Identify which cell holds the provided text, then report its [x, y] central coordinate. 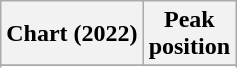
Chart (2022) [72, 34]
Peak position [189, 34]
